Provide the [x, y] coordinate of the cell's center where the given text is located.  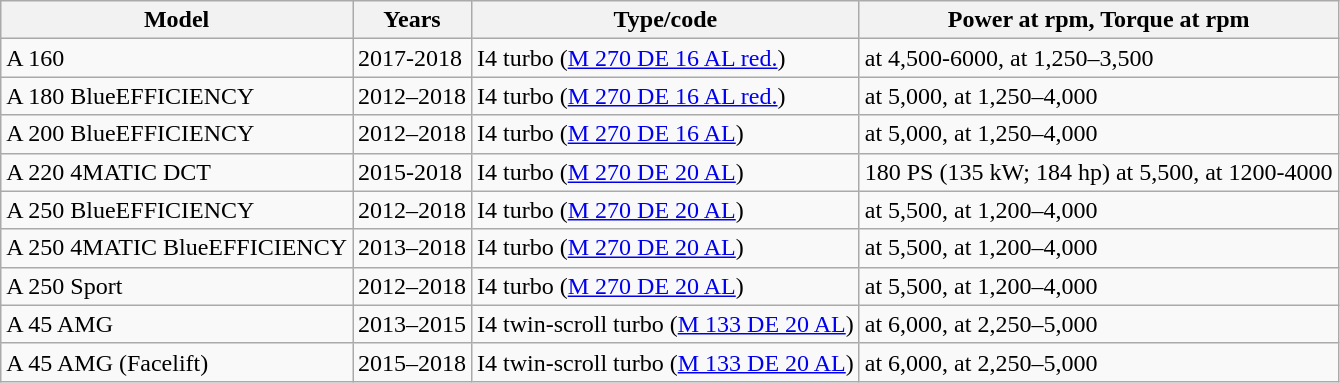
A 160 [177, 58]
Model [177, 20]
2013–2015 [412, 324]
A 250 4MATIC BlueEFFICIENCY [177, 248]
Power at rpm, Torque at rpm [1098, 20]
2015–2018 [412, 362]
Type/code [666, 20]
A 220 4MATIC DCT [177, 172]
A 180 BlueEFFICIENCY [177, 96]
A 45 AMG [177, 324]
A 250 Sport [177, 286]
2017-2018 [412, 58]
Years [412, 20]
A 250 BlueEFFICIENCY [177, 210]
A 200 BlueEFFICIENCY [177, 134]
2015-2018 [412, 172]
I4 turbo (M 270 DE 16 AL) [666, 134]
2013–2018 [412, 248]
A 45 AMG (Facelift) [177, 362]
180 PS (135 kW; 184 hp) at 5,500, at 1200-4000 [1098, 172]
at 4,500-6000, at 1,250–3,500 [1098, 58]
